Provide the (X, Y) coordinate of the cell's center where the given text is located.  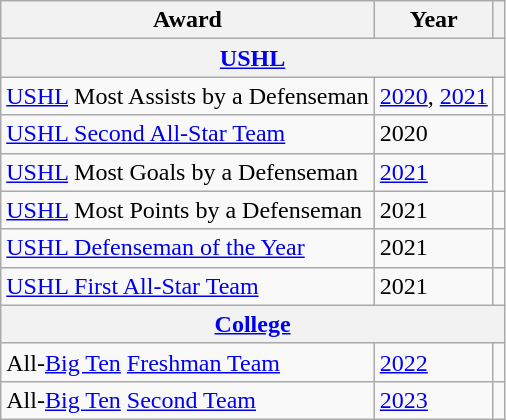
USHL (253, 58)
USHL Most Goals by a Defenseman (188, 172)
USHL First All-Star Team (188, 286)
Award (188, 20)
Year (434, 20)
USHL Most Points by a Defenseman (188, 210)
2022 (434, 362)
USHL Defenseman of the Year (188, 248)
USHL Second All-Star Team (188, 134)
USHL Most Assists by a Defenseman (188, 96)
2023 (434, 400)
All-Big Ten Freshman Team (188, 362)
2020 (434, 134)
College (253, 324)
All-Big Ten Second Team (188, 400)
2020, 2021 (434, 96)
